Identify which cell holds the provided text, then report its (x, y) central coordinate. 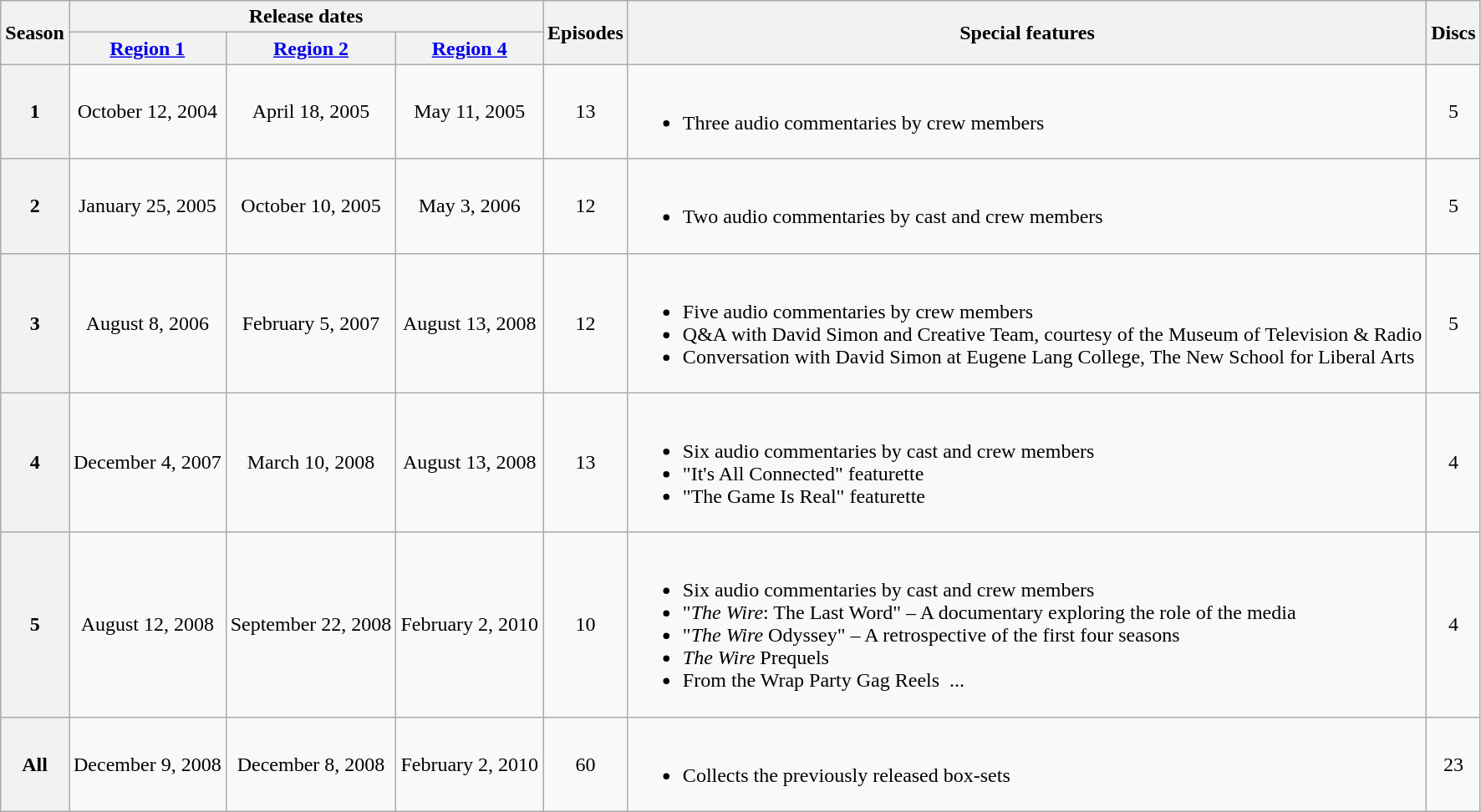
December 4, 2007 (147, 463)
December 8, 2008 (311, 764)
May 3, 2006 (470, 206)
October 10, 2005 (311, 206)
60 (586, 764)
April 18, 2005 (311, 112)
Special features (1026, 33)
3 (35, 322)
Region 2 (311, 48)
1 (35, 112)
Episodes (586, 33)
2 (35, 206)
Discs (1453, 33)
May 11, 2005 (470, 112)
Two audio commentaries by cast and crew members (1026, 206)
February 5, 2007 (311, 322)
Six audio commentaries by cast and crew members"It's All Connected" featurette"The Game Is Real" featurette (1026, 463)
23 (1453, 764)
August 8, 2006 (147, 322)
December 9, 2008 (147, 764)
Region 1 (147, 48)
August 12, 2008 (147, 625)
September 22, 2008 (311, 625)
Collects the previously released box-sets (1026, 764)
All (35, 764)
Region 4 (470, 48)
October 12, 2004 (147, 112)
10 (586, 625)
Season (35, 33)
March 10, 2008 (311, 463)
January 25, 2005 (147, 206)
Release dates (306, 17)
Three audio commentaries by crew members (1026, 112)
